Extract the [x, y] coordinate from the center of the cell holding the provided text.  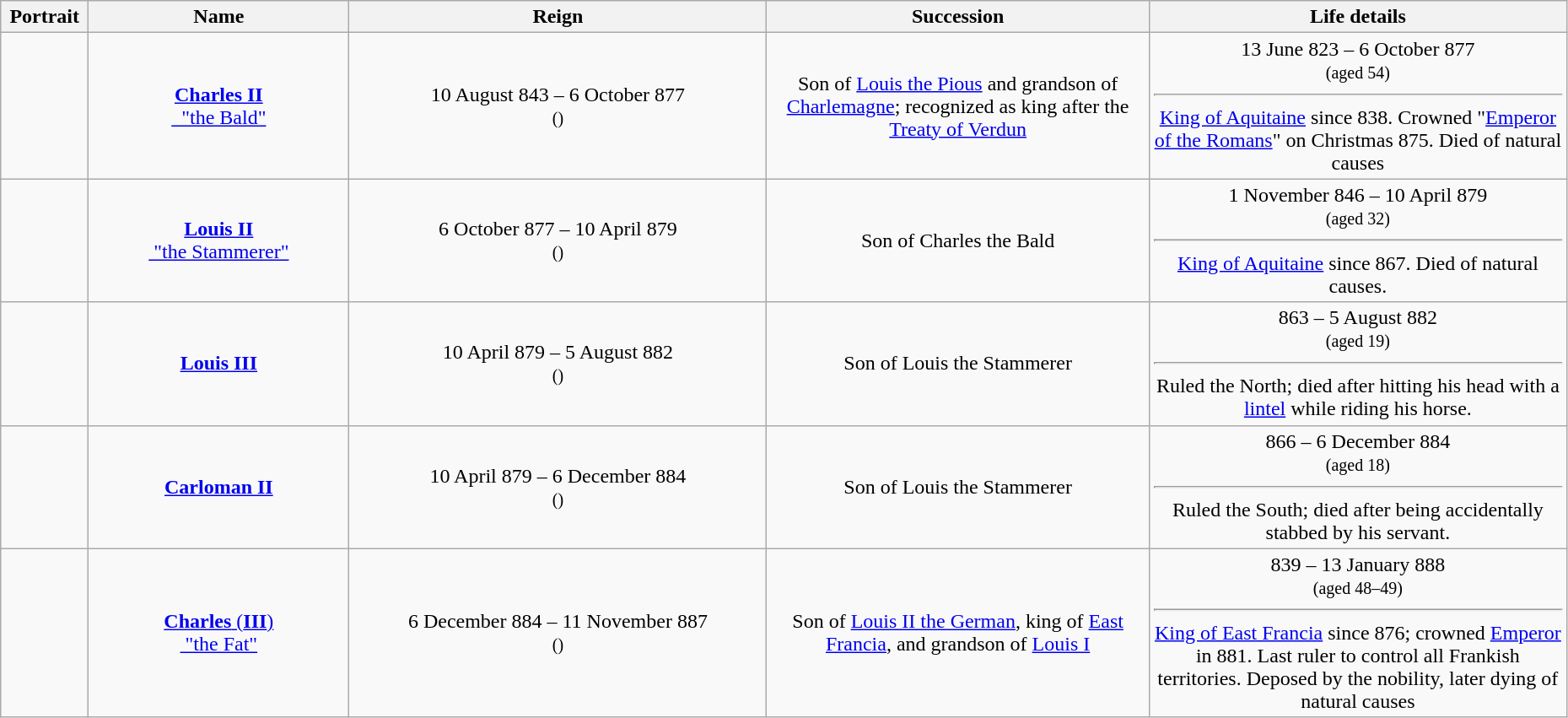
Name [219, 17]
Reign [558, 17]
Succession [958, 17]
6 December 884 – 11 November 887() [558, 633]
10 April 879 – 5 August 882() [558, 364]
Life details [1358, 17]
10 April 879 – 6 December 884() [558, 487]
Portrait [45, 17]
Son of Louis the Pious and grandson of Charlemagne; recognized as king after the Treaty of Verdun [958, 106]
Son of Louis II the German, king of East Francia, and grandson of Louis I [958, 633]
6 October 877 – 10 April 879() [558, 240]
863 – 5 August 882(aged 19)Ruled the North; died after hitting his head with a lintel while riding his horse. [1358, 364]
Louis III [219, 364]
Son of Charles the Bald [958, 240]
13 June 823 – 6 October 877(aged 54)King of Aquitaine since 838. Crowned "Emperor of the Romans" on Christmas 875. Died of natural causes [1358, 106]
866 – 6 December 884(aged 18)Ruled the South; died after being accidentally stabbed by his servant. [1358, 487]
Charles II "the Bald" [219, 106]
Louis II "the Stammerer" [219, 240]
Carloman II [219, 487]
1 November 846 – 10 April 879(aged 32)King of Aquitaine since 867. Died of natural causes. [1358, 240]
Charles (III) "the Fat" [219, 633]
10 August 843 – 6 October 877() [558, 106]
